Determine the [X, Y] coordinate at the center of the cell enclosing the given text.  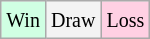
Draw [72, 20]
Loss [126, 20]
Win [24, 20]
